Find where the given text appears and provide that cell's center as [x, y] coordinate. 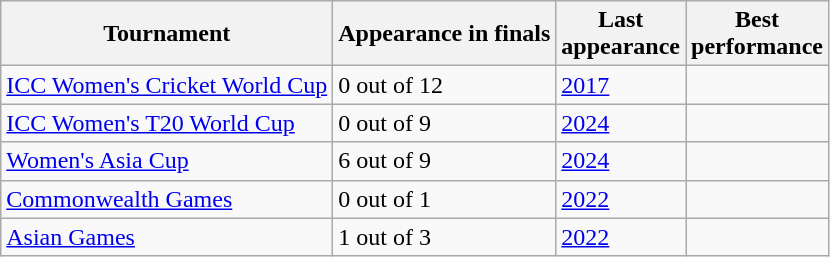
Commonwealth Games [167, 199]
Asian Games [167, 237]
6 out of 9 [444, 161]
Tournament [167, 34]
ICC Women's Cricket World Cup [167, 85]
Appearance in finals [444, 34]
Lastappearance [621, 34]
1 out of 3 [444, 237]
ICC Women's T20 World Cup [167, 123]
Women's Asia Cup [167, 161]
0 out of 12 [444, 85]
2017 [621, 85]
0 out of 1 [444, 199]
0 out of 9 [444, 123]
Bestperformance [758, 34]
